Capture the cell that displays the provided text and extract its (x, y) central coordinate. 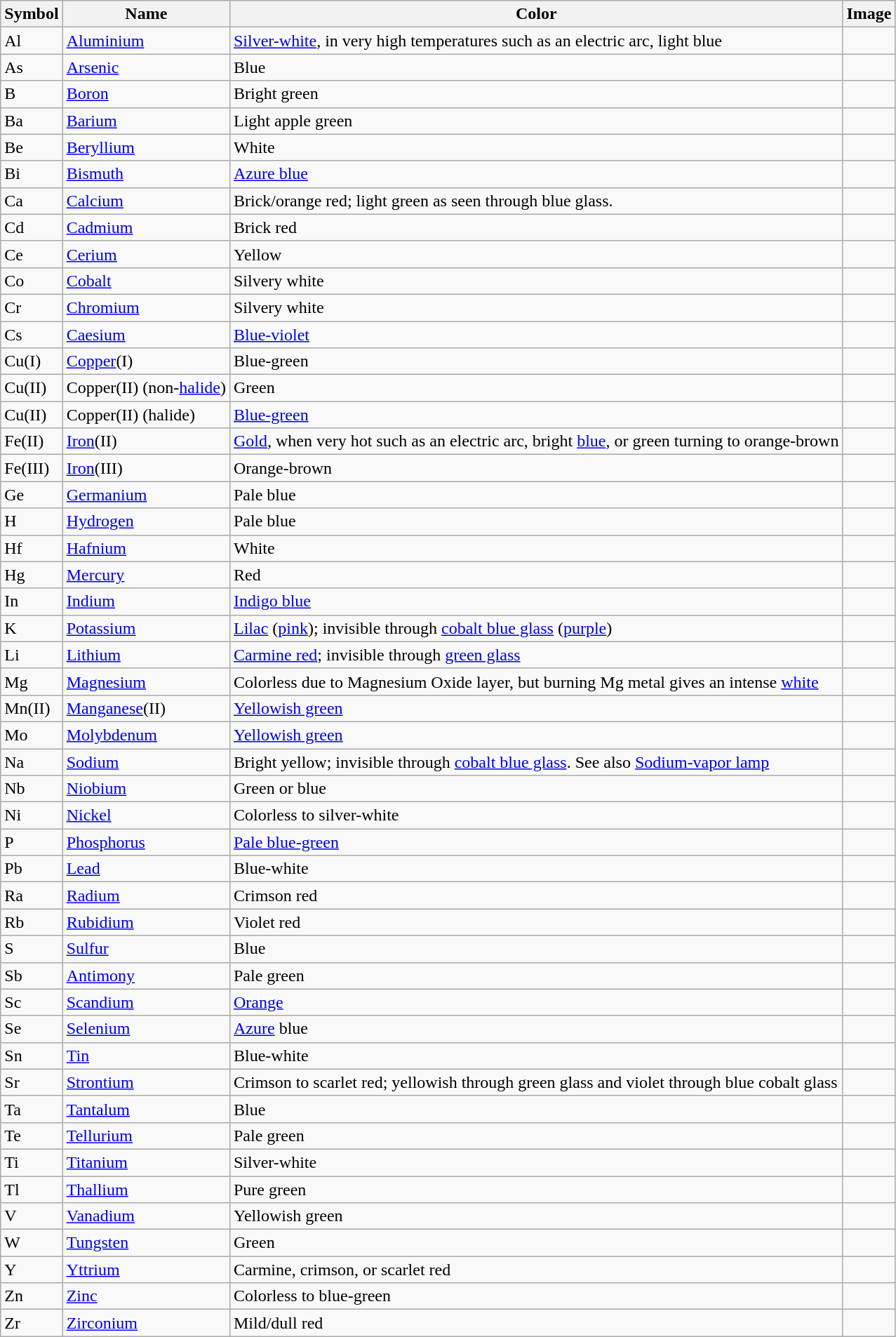
Zinc (146, 1296)
V (32, 1216)
Pb (32, 869)
Indigo blue (536, 601)
Li (32, 655)
P (32, 842)
Hydrogen (146, 521)
Lead (146, 869)
Ca (32, 201)
Ra (32, 896)
Cs (32, 335)
H (32, 521)
Caesium (146, 335)
Symbol (32, 14)
Co (32, 281)
Bright green (536, 94)
Zr (32, 1323)
Color (536, 14)
Silver-white, in very high temperatures such as an electric arc, light blue (536, 41)
Al (32, 41)
Germanium (146, 495)
Crimson to scarlet red; yellowish through green glass and violet through blue cobalt glass (536, 1082)
Ta (32, 1109)
Aluminium (146, 41)
Cobalt (146, 281)
Sodium (146, 761)
Tl (32, 1190)
Magnesium (146, 681)
Te (32, 1136)
Thallium (146, 1190)
In (32, 601)
Cr (32, 307)
Carmine, crimson, or scarlet red (536, 1270)
Brick/orange red; light green as seen through blue glass. (536, 201)
Yellow (536, 254)
Hafnium (146, 548)
As (32, 67)
Copper(II) (non-halide) (146, 388)
Selenium (146, 1029)
Bright yellow; invisible through cobalt blue glass. See also Sodium-vapor lamp (536, 761)
Pure green (536, 1190)
Radium (146, 896)
Rb (32, 922)
Vanadium (146, 1216)
Zn (32, 1296)
Phosphorus (146, 842)
Zirconium (146, 1323)
Beryllium (146, 147)
Chromium (146, 307)
Boron (146, 94)
Copper(I) (146, 361)
Na (32, 761)
Barium (146, 121)
Fe(II) (32, 441)
Mild/dull red (536, 1323)
Strontium (146, 1082)
Mo (32, 735)
Brick red (536, 227)
Pale blue-green (536, 842)
Sb (32, 976)
Molybdenum (146, 735)
Hg (32, 575)
Mn(II) (32, 708)
Name (146, 14)
Carmine red; invisible through green glass (536, 655)
Bi (32, 174)
Indium (146, 601)
Antimony (146, 976)
Colorless to silver-white (536, 816)
Tellurium (146, 1136)
Manganese(II) (146, 708)
Red (536, 575)
Tantalum (146, 1109)
K (32, 628)
Nickel (146, 816)
Potassium (146, 628)
Rubidium (146, 922)
Arsenic (146, 67)
Image (869, 14)
Silver-white (536, 1162)
Cu(I) (32, 361)
B (32, 94)
Sulfur (146, 949)
Violet red (536, 922)
Yttrium (146, 1270)
Orange (536, 1002)
Cerium (146, 254)
Tungsten (146, 1243)
Fe(III) (32, 468)
Ba (32, 121)
Bismuth (146, 174)
Calcium (146, 201)
Crimson red (536, 896)
Niobium (146, 789)
Ni (32, 816)
Light apple green (536, 121)
Se (32, 1029)
Colorless to blue-green (536, 1296)
Be (32, 147)
Blue-violet (536, 335)
Sn (32, 1056)
Tin (146, 1056)
W (32, 1243)
Green or blue (536, 789)
Orange-brown (536, 468)
Colorless due to Magnesium Oxide layer, but burning Mg metal gives an intense white (536, 681)
Ge (32, 495)
Mercury (146, 575)
Ce (32, 254)
Lithium (146, 655)
Nb (32, 789)
Mg (32, 681)
Titanium (146, 1162)
Iron(II) (146, 441)
Gold, when very hot such as an electric arc, bright blue, or green turning to orange-brown (536, 441)
Iron(III) (146, 468)
Hf (32, 548)
Cd (32, 227)
Scandium (146, 1002)
S (32, 949)
Ti (32, 1162)
Y (32, 1270)
Copper(II) (halide) (146, 415)
Cadmium (146, 227)
Sc (32, 1002)
Lilac (pink); invisible through cobalt blue glass (purple) (536, 628)
Sr (32, 1082)
